Search for the cell housing the specified text and yield its [x, y] center coordinate. 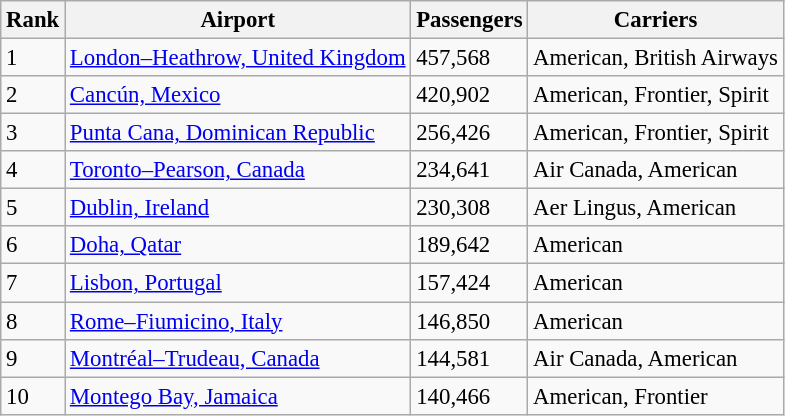
420,902 [470, 95]
7 [33, 283]
3 [33, 133]
Aer Lingus, American [656, 208]
Cancún, Mexico [238, 95]
230,308 [470, 208]
Montego Bay, Jamaica [238, 396]
4 [33, 170]
American, Frontier [656, 396]
140,466 [470, 396]
Passengers [470, 20]
8 [33, 321]
Rome–Fiumicino, Italy [238, 321]
Lisbon, Portugal [238, 283]
234,641 [470, 170]
Rank [33, 20]
Airport [238, 20]
146,850 [470, 321]
Punta Cana, Dominican Republic [238, 133]
Toronto–Pearson, Canada [238, 170]
256,426 [470, 133]
189,642 [470, 245]
Dublin, Ireland [238, 208]
457,568 [470, 58]
Montréal–Trudeau, Canada [238, 358]
9 [33, 358]
Doha, Qatar [238, 245]
5 [33, 208]
London–Heathrow, United Kingdom [238, 58]
Carriers [656, 20]
1 [33, 58]
American, British Airways [656, 58]
157,424 [470, 283]
144,581 [470, 358]
10 [33, 396]
2 [33, 95]
6 [33, 245]
